From the cell containing the given text, extract its center point as [x, y] coordinate. 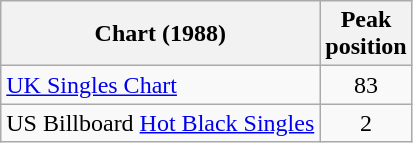
Chart (1988) [160, 34]
2 [366, 123]
UK Singles Chart [160, 85]
83 [366, 85]
Peakposition [366, 34]
US Billboard Hot Black Singles [160, 123]
